From the cell containing the given text, extract its center point as [x, y] coordinate. 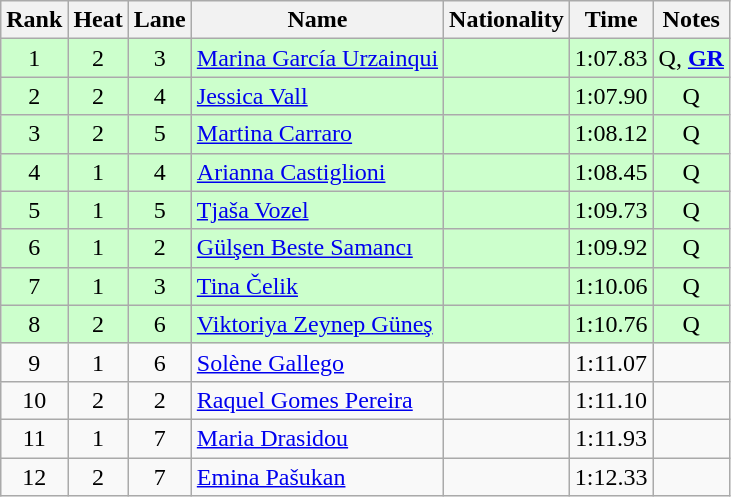
1:09.73 [611, 210]
1:10.76 [611, 324]
1:12.33 [611, 477]
Arianna Castiglioni [317, 172]
11 [34, 438]
Maria Drasidou [317, 438]
9 [34, 362]
Notes [691, 20]
1:09.92 [611, 248]
Heat [98, 20]
Time [611, 20]
1:11.93 [611, 438]
Tina Čelik [317, 286]
Nationality [507, 20]
1:07.83 [611, 58]
1:07.90 [611, 96]
1:08.45 [611, 172]
Lane [160, 20]
Jessica Vall [317, 96]
1:10.06 [611, 286]
Gülşen Beste Samancı [317, 248]
Martina Carraro [317, 134]
Solène Gallego [317, 362]
12 [34, 477]
Name [317, 20]
8 [34, 324]
Rank [34, 20]
Raquel Gomes Pereira [317, 400]
Q, GR [691, 58]
10 [34, 400]
Marina García Urzainqui [317, 58]
1:11.10 [611, 400]
1:08.12 [611, 134]
Emina Pašukan [317, 477]
Tjaša Vozel [317, 210]
1:11.07 [611, 362]
Viktoriya Zeynep Güneş [317, 324]
